Locate the cell with the specified text and output its [X, Y] center coordinate. 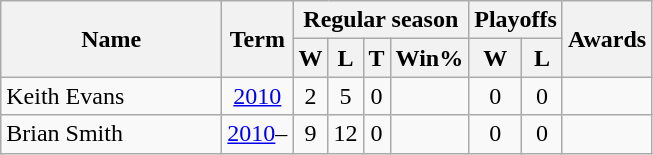
Keith Evans [112, 96]
Brian Smith [112, 134]
Term [258, 39]
Win% [430, 58]
9 [310, 134]
2010– [258, 134]
12 [346, 134]
T [376, 58]
2 [310, 96]
Awards [606, 39]
Playoffs [516, 20]
Regular season [381, 20]
2010 [258, 96]
5 [346, 96]
Name [112, 39]
